Pinpoint the cell where the given text exists, returning its [X, Y] midpoint coordinate. 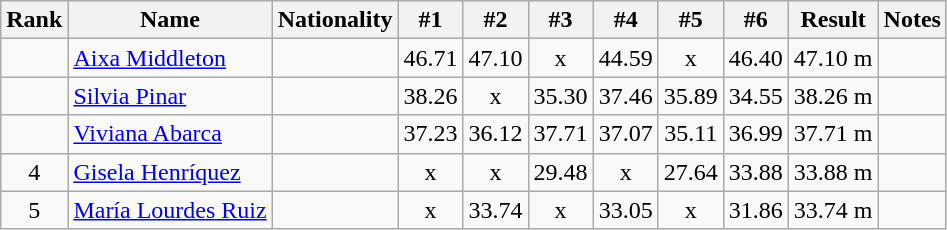
47.10 [496, 58]
Gisela Henríquez [170, 172]
46.71 [430, 58]
#4 [626, 20]
Notes [912, 20]
33.88 m [833, 172]
36.99 [756, 134]
33.74 m [833, 210]
46.40 [756, 58]
33.88 [756, 172]
Rank [34, 20]
29.48 [560, 172]
37.07 [626, 134]
37.71 [560, 134]
Result [833, 20]
María Lourdes Ruiz [170, 210]
31.86 [756, 210]
4 [34, 172]
37.23 [430, 134]
37.71 m [833, 134]
47.10 m [833, 58]
Aixa Middleton [170, 58]
Silvia Pinar [170, 96]
35.11 [690, 134]
Viviana Abarca [170, 134]
Name [170, 20]
33.05 [626, 210]
38.26 m [833, 96]
5 [34, 210]
36.12 [496, 134]
#5 [690, 20]
35.30 [560, 96]
#3 [560, 20]
34.55 [756, 96]
#1 [430, 20]
35.89 [690, 96]
37.46 [626, 96]
#2 [496, 20]
Nationality [335, 20]
38.26 [430, 96]
33.74 [496, 210]
#6 [756, 20]
27.64 [690, 172]
44.59 [626, 58]
